Pinpoint the cell where the given text exists, returning its (x, y) midpoint coordinate. 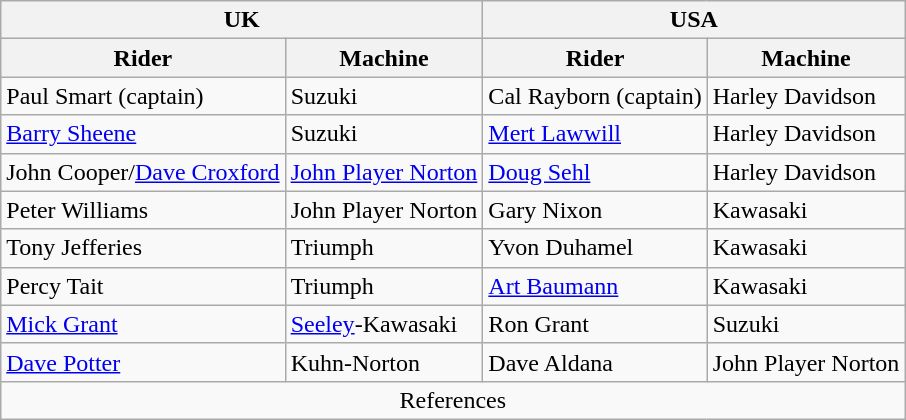
Barry Sheene (143, 134)
Yvon Duhamel (595, 248)
Doug Sehl (595, 172)
Dave Aldana (595, 362)
Tony Jefferies (143, 248)
USA (694, 20)
Seeley-Kawasaki (384, 324)
References (453, 400)
Paul Smart (captain) (143, 96)
Percy Tait (143, 286)
Cal Rayborn (captain) (595, 96)
Gary Nixon (595, 210)
Art Baumann (595, 286)
Mert Lawwill (595, 134)
Dave Potter (143, 362)
UK (242, 20)
Mick Grant (143, 324)
Peter Williams (143, 210)
Ron Grant (595, 324)
John Cooper/Dave Croxford (143, 172)
Kuhn-Norton (384, 362)
